Detect which cell encompasses the target text, then output its [X, Y] center coordinate. 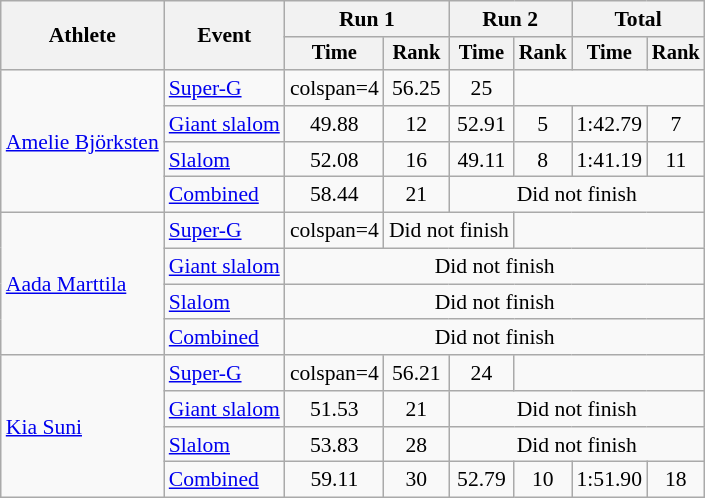
1:41.19 [610, 160]
52.79 [482, 480]
52.91 [482, 124]
53.83 [334, 445]
56.25 [416, 88]
58.44 [334, 195]
56.21 [416, 373]
24 [482, 373]
11 [676, 160]
Kia Suni [82, 426]
Total [638, 19]
51.53 [334, 409]
52.08 [334, 160]
Run 1 [367, 19]
7 [676, 124]
8 [543, 160]
1:51.90 [610, 480]
Amelie Björksten [82, 141]
25 [482, 88]
Run 2 [510, 19]
30 [416, 480]
49.88 [334, 124]
59.11 [334, 480]
5 [543, 124]
10 [543, 480]
18 [676, 480]
Aada Marttila [82, 284]
1:42.79 [610, 124]
28 [416, 445]
49.11 [482, 160]
Athlete [82, 36]
12 [416, 124]
16 [416, 160]
Event [224, 36]
